Find where the given text appears and provide that cell's center as (X, Y) coordinate. 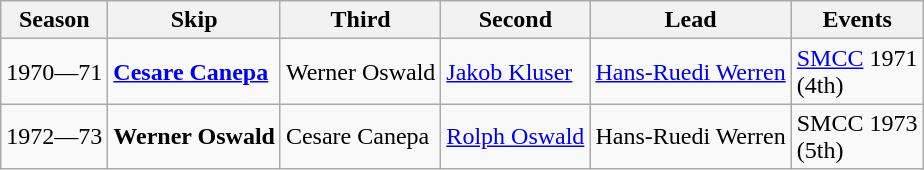
Third (360, 20)
SMCC 1973 (5th) (857, 136)
Second (516, 20)
Lead (690, 20)
SMCC 1971 (4th) (857, 72)
Season (54, 20)
1972—73 (54, 136)
Jakob Kluser (516, 72)
Events (857, 20)
1970—71 (54, 72)
Skip (194, 20)
Rolph Oswald (516, 136)
